For the text-containing cell, return its midpoint in [x, y] coordinate format. 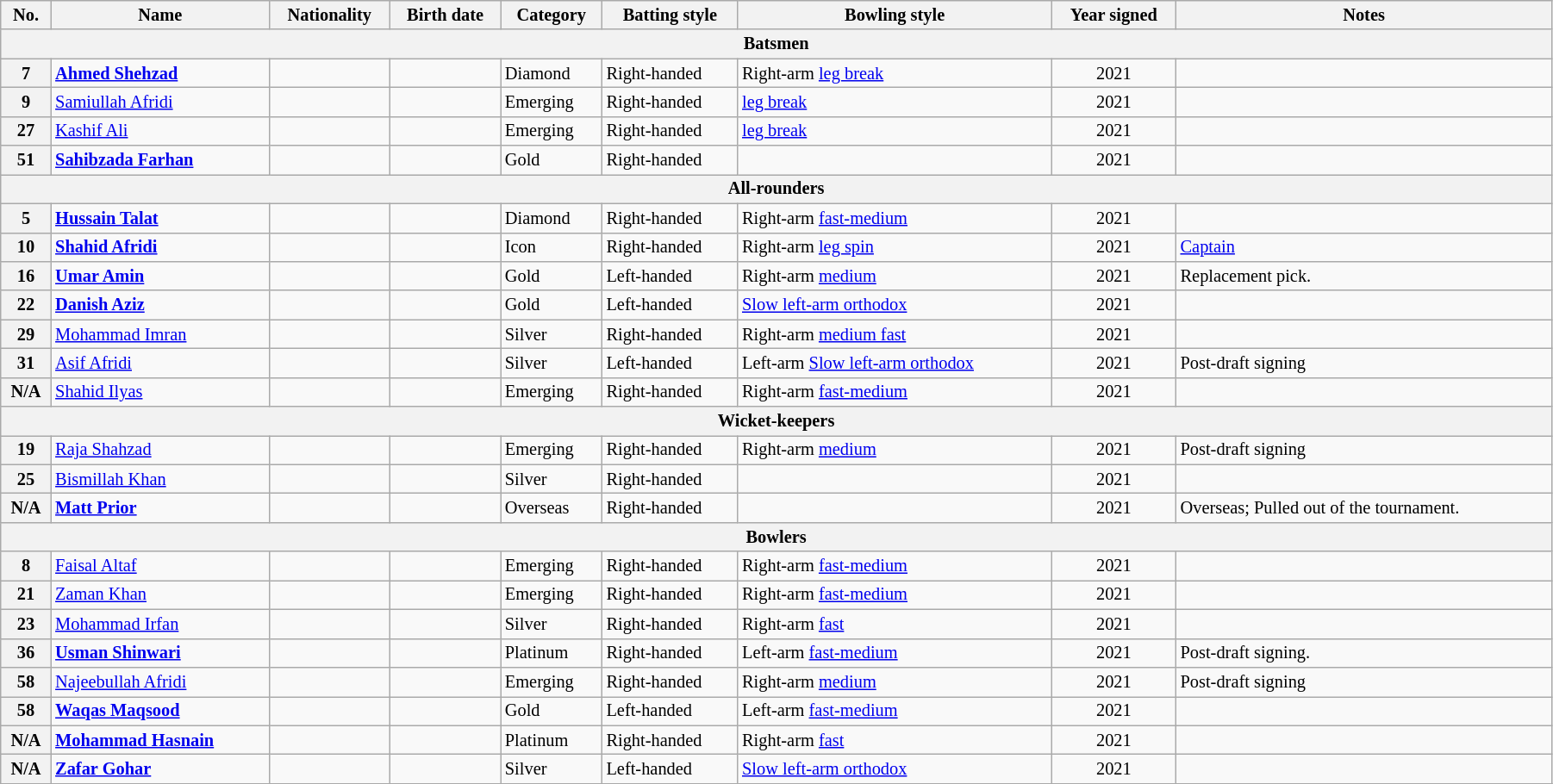
All-rounders [776, 189]
10 [26, 247]
Left-arm Slow left-arm orthodox [895, 363]
No. [26, 15]
23 [26, 624]
Shahid Ilyas [160, 392]
25 [26, 479]
Replacement pick. [1364, 276]
Hussain Talat [160, 218]
Sahibzada Farhan [160, 160]
36 [26, 653]
Bowlers [776, 537]
Zaman Khan [160, 594]
Mohammad Irfan [160, 624]
Wicket-keepers [776, 421]
Overseas; Pulled out of the tournament. [1364, 507]
9 [26, 102]
Asif Afridi [160, 363]
Year signed [1113, 15]
Waqas Maqsood [160, 711]
Bismillah Khan [160, 479]
31 [26, 363]
29 [26, 334]
Ahmed Shehzad [160, 73]
Birth date [445, 15]
Najeebullah Afridi [160, 681]
21 [26, 594]
Icon [552, 247]
51 [26, 160]
Usman Shinwari [160, 653]
Batsmen [776, 44]
19 [26, 450]
Batting style [670, 15]
Samiullah Afridi [160, 102]
8 [26, 566]
Danish Aziz [160, 305]
Post-draft signing. [1364, 653]
Mohammad Hasnain [160, 740]
Faisal Altaf [160, 566]
Bowling style [895, 15]
Matt Prior [160, 507]
22 [26, 305]
Name [160, 15]
Kashif Ali [160, 131]
Captain [1364, 247]
Right-arm medium fast [895, 334]
Right-arm leg spin [895, 247]
7 [26, 73]
Overseas [552, 507]
5 [26, 218]
Category [552, 15]
27 [26, 131]
16 [26, 276]
Notes [1364, 15]
Zafar Gohar [160, 768]
Right-arm leg break [895, 73]
Nationality [329, 15]
Mohammad Imran [160, 334]
Raja Shahzad [160, 450]
Shahid Afridi [160, 247]
Umar Amin [160, 276]
